Pinpoint the cell where the given text exists, returning its (X, Y) midpoint coordinate. 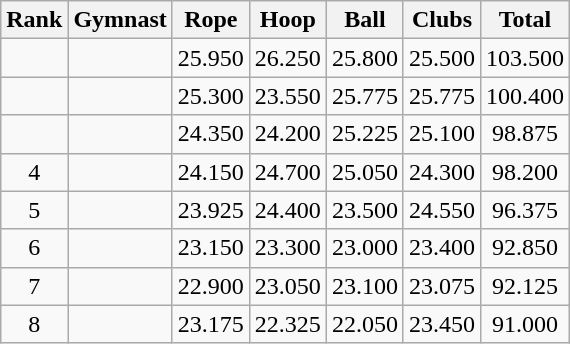
23.175 (210, 324)
25.300 (210, 96)
23.550 (288, 96)
23.450 (442, 324)
25.050 (364, 172)
24.200 (288, 134)
23.150 (210, 248)
5 (34, 210)
24.700 (288, 172)
23.400 (442, 248)
24.300 (442, 172)
24.400 (288, 210)
92.850 (526, 248)
8 (34, 324)
23.925 (210, 210)
25.500 (442, 58)
98.875 (526, 134)
4 (34, 172)
91.000 (526, 324)
23.500 (364, 210)
Rope (210, 20)
23.075 (442, 286)
Hoop (288, 20)
22.900 (210, 286)
7 (34, 286)
92.125 (526, 286)
Clubs (442, 20)
Total (526, 20)
25.225 (364, 134)
Rank (34, 20)
24.150 (210, 172)
26.250 (288, 58)
22.050 (364, 324)
103.500 (526, 58)
98.200 (526, 172)
96.375 (526, 210)
Gymnast (120, 20)
23.300 (288, 248)
6 (34, 248)
23.050 (288, 286)
23.100 (364, 286)
24.550 (442, 210)
24.350 (210, 134)
25.950 (210, 58)
22.325 (288, 324)
23.000 (364, 248)
100.400 (526, 96)
25.800 (364, 58)
Ball (364, 20)
25.100 (442, 134)
